Pinpoint the cell where the given text exists, returning its [X, Y] midpoint coordinate. 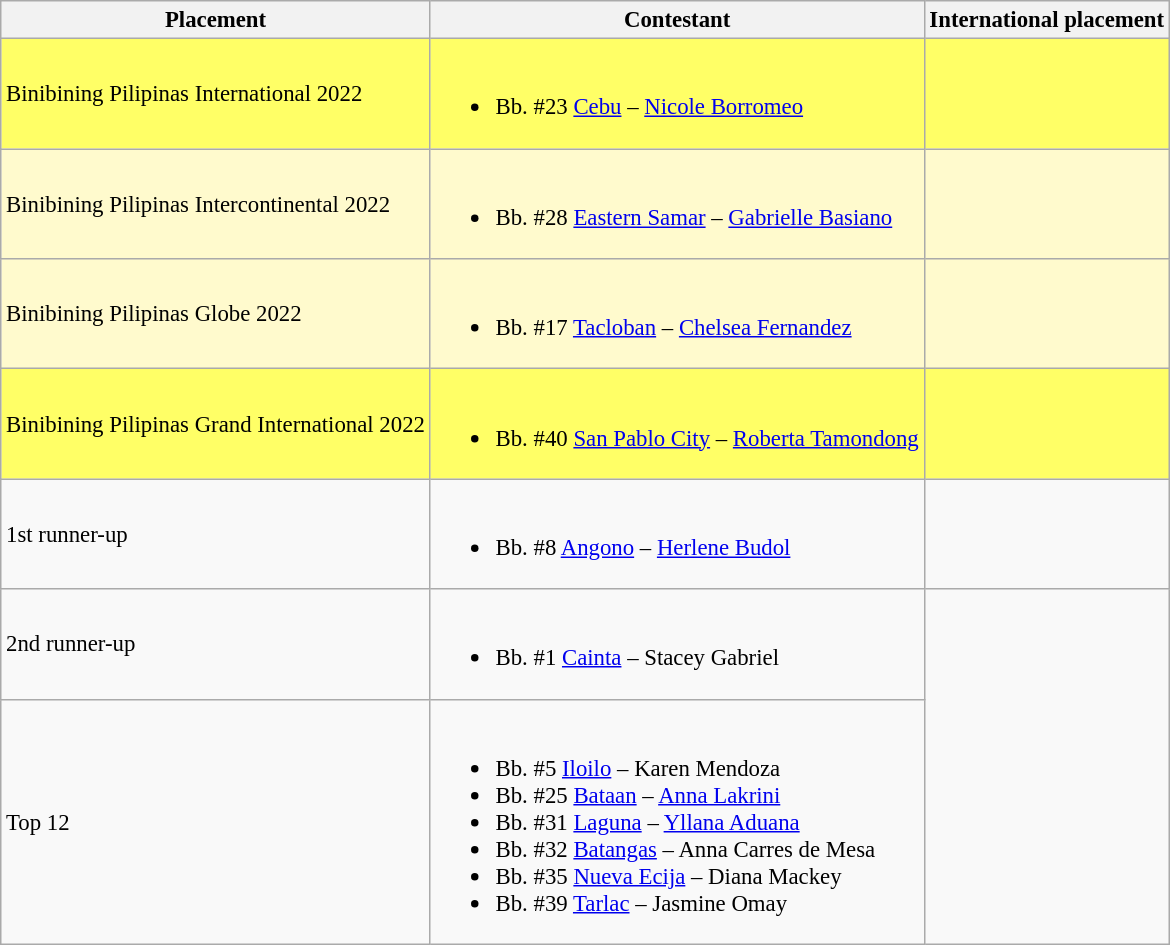
Bb. #17 Tacloban – Chelsea Fernandez [677, 314]
Bb. #8 Angono – Herlene Budol [677, 534]
Top 12 [216, 822]
Bb. #1 Cainta – Stacey Gabriel [677, 644]
Bb. #40 San Pablo City – Roberta Tamondong [677, 424]
Placement [216, 20]
Binibining Pilipinas Intercontinental 2022 [216, 204]
Binibining Pilipinas Globe 2022 [216, 314]
Bb. #23 Cebu – Nicole Borromeo [677, 94]
2nd runner-up [216, 644]
Binibining Pilipinas Grand International 2022 [216, 424]
1st runner-up [216, 534]
Bb. #28 Eastern Samar – Gabrielle Basiano [677, 204]
International placement [1046, 20]
Contestant [677, 20]
Binibining Pilipinas International 2022 [216, 94]
